Find where the given text appears and provide that cell's center as [X, Y] coordinate. 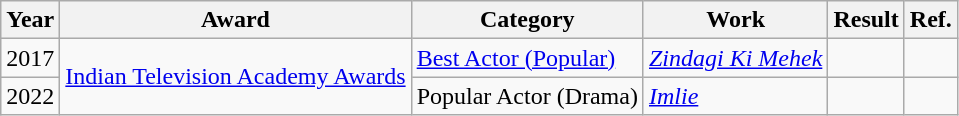
Result [866, 20]
Indian Television Academy Awards [236, 77]
Best Actor (Popular) [527, 58]
Imlie [735, 96]
Ref. [930, 20]
Year [30, 20]
Work [735, 20]
Zindagi Ki Mehek [735, 58]
Category [527, 20]
2022 [30, 96]
Award [236, 20]
Popular Actor (Drama) [527, 96]
2017 [30, 58]
